Locate the cell with the specified text and output its (x, y) center coordinate. 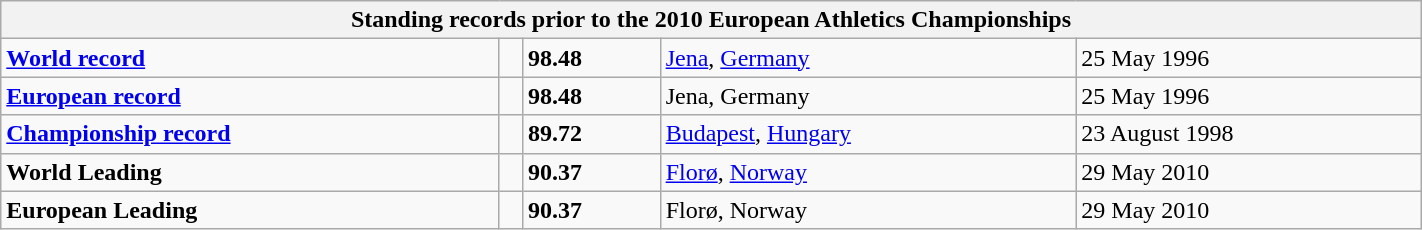
World Leading (250, 172)
89.72 (591, 134)
World record (250, 58)
Championship record (250, 134)
23 August 1998 (1248, 134)
Standing records prior to the 2010 European Athletics Championships (711, 20)
European Leading (250, 210)
Budapest, Hungary (868, 134)
European record (250, 96)
